Find where the given text appears and provide that cell's center as [X, Y] coordinate. 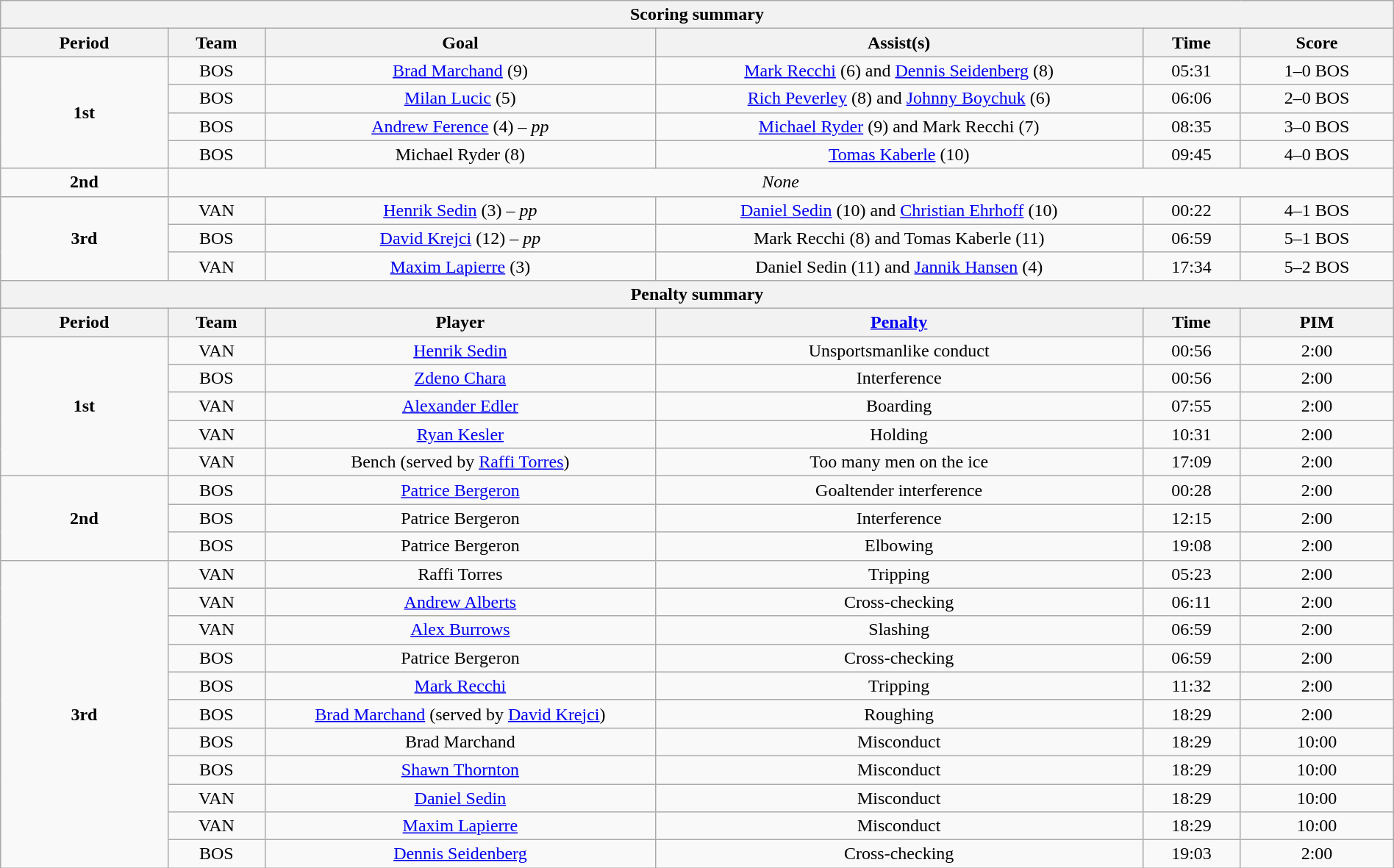
Too many men on the ice [898, 462]
12:15 [1191, 518]
Alex Burrows [460, 630]
2–0 BOS [1317, 98]
5–1 BOS [1317, 238]
Dennis Seidenberg [460, 854]
10:31 [1191, 434]
David Krejci (12) – pp [460, 238]
Unsportsmanlike conduct [898, 351]
None [781, 182]
00:28 [1191, 490]
07:55 [1191, 406]
Elbowing [898, 546]
Henrik Sedin [460, 351]
Michael Ryder (9) and Mark Recchi (7) [898, 126]
17:09 [1191, 462]
Boarding [898, 406]
Maxim Lapierre [460, 826]
Brad Marchand (9) [460, 71]
Tomas Kaberle (10) [898, 154]
Mark Recchi [460, 686]
Slashing [898, 630]
Score [1317, 43]
Goaltender interference [898, 490]
Milan Lucic (5) [460, 98]
Holding [898, 434]
05:23 [1191, 574]
Penalty [898, 322]
4–0 BOS [1317, 154]
Mark Recchi (8) and Tomas Kaberle (11) [898, 238]
Mark Recchi (6) and Dennis Seidenberg (8) [898, 71]
Daniel Sedin (10) and Christian Ehrhoff (10) [898, 210]
Brad Marchand (served by David Krejci) [460, 714]
Daniel Sedin (11) and Jannik Hansen (4) [898, 266]
Alexander Edler [460, 406]
1–0 BOS [1317, 71]
11:32 [1191, 686]
06:06 [1191, 98]
3–0 BOS [1317, 126]
Michael Ryder (8) [460, 154]
09:45 [1191, 154]
5–2 BOS [1317, 266]
05:31 [1191, 71]
Raffi Torres [460, 574]
06:11 [1191, 602]
Andrew Ference (4) – pp [460, 126]
08:35 [1191, 126]
4–1 BOS [1317, 210]
Henrik Sedin (3) – pp [460, 210]
19:08 [1191, 546]
Bench (served by Raffi Torres) [460, 462]
Roughing [898, 714]
Penalty summary [697, 294]
Scoring summary [697, 15]
Daniel Sedin [460, 797]
PIM [1317, 322]
Shawn Thornton [460, 770]
Ryan Kesler [460, 434]
Zdeno Chara [460, 379]
Player [460, 322]
Maxim Lapierre (3) [460, 266]
17:34 [1191, 266]
00:22 [1191, 210]
Goal [460, 43]
19:03 [1191, 854]
Assist(s) [898, 43]
Brad Marchand [460, 742]
Rich Peverley (8) and Johnny Boychuk (6) [898, 98]
Andrew Alberts [460, 602]
